Output the (x, y) coordinate of the center of the cell containing the given text.  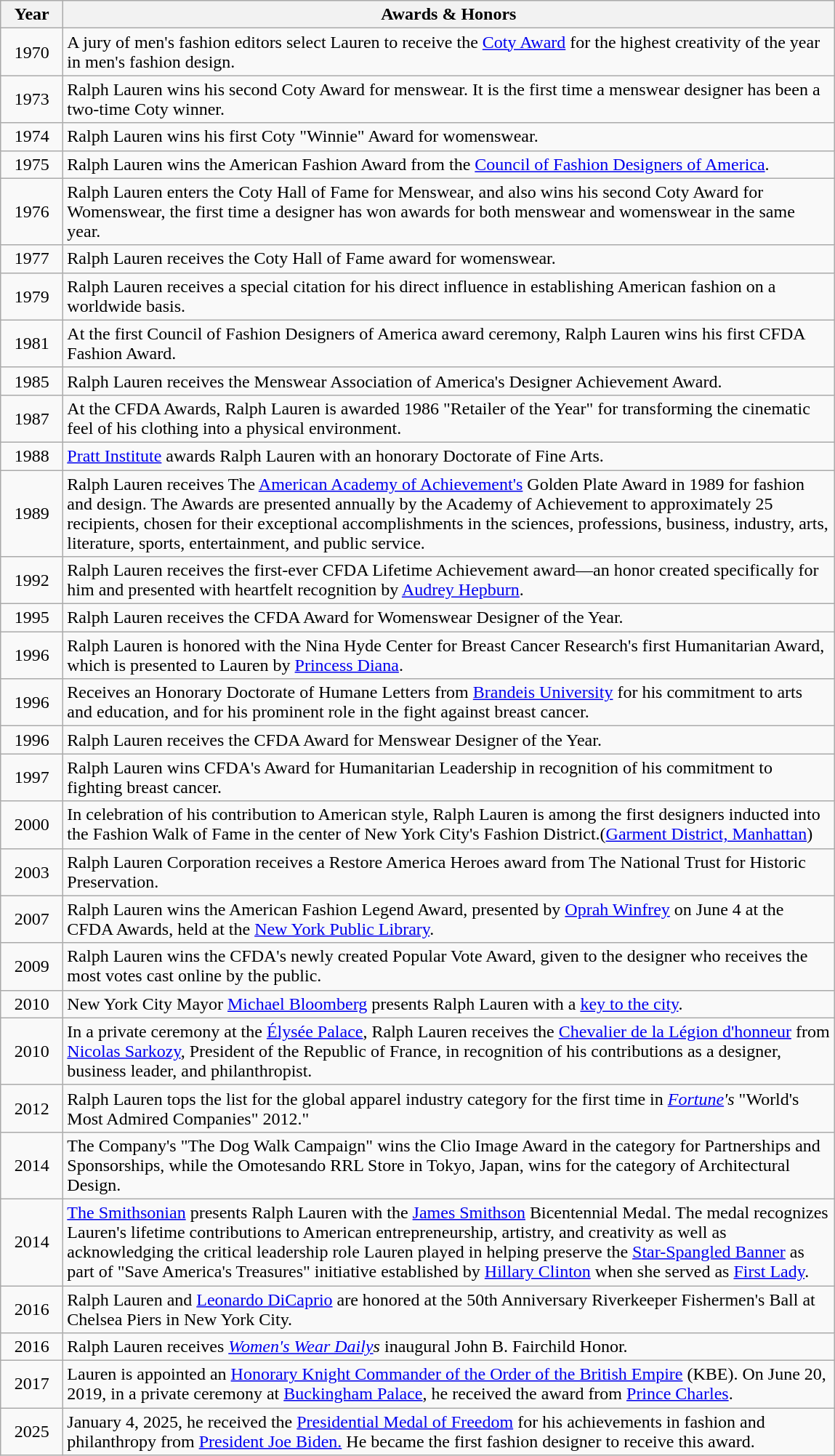
Ralph Lauren wins the American Fashion Award from the Council of Fashion Designers of America. (449, 164)
Ralph Lauren Corporation receives a Restore America Heroes award from The National Trust for Historic Preservation. (449, 872)
Ralph Lauren wins the CFDA's newly created Popular Vote Award, given to the designer who receives the most votes cast online by the public. (449, 967)
1987 (32, 419)
1970 (32, 52)
Ralph Lauren receives the CFDA Award for Womenswear Designer of the Year. (449, 618)
1976 (32, 212)
1977 (32, 259)
2012 (32, 1108)
Ralph Lauren receives the CFDA Award for Menswear Designer of the Year. (449, 740)
Ralph Lauren receives the Menswear Association of America's Designer Achievement Award. (449, 381)
Ralph Lauren and Leonardo DiCaprio are honored at the 50th Anniversary Riverkeeper Fishermen's Ball at Chelsea Piers in New York City. (449, 1308)
2007 (32, 919)
1997 (32, 778)
New York City Mayor Michael Bloomberg presents Ralph Lauren with a key to the city. (449, 1004)
2000 (32, 824)
Ralph Lauren wins CFDA's Award for Humanitarian Leadership in recognition of his commitment to fighting breast cancer. (449, 778)
1975 (32, 164)
Pratt Institute awards Ralph Lauren with an honorary Doctorate of Fine Arts. (449, 456)
2025 (32, 1432)
1979 (32, 297)
1973 (32, 99)
1992 (32, 580)
Ralph Lauren wins his second Coty Award for menswear. It is the first time a menswear designer has been a two-time Coty winner. (449, 99)
2009 (32, 967)
2017 (32, 1384)
2003 (32, 872)
Ralph Lauren tops the list for the global apparel industry category for the first time in Fortune's "World's Most Admired Companies" 2012." (449, 1108)
1989 (32, 513)
Year (32, 15)
1981 (32, 343)
At the first Council of Fashion Designers of America award ceremony, Ralph Lauren wins his first CFDA Fashion Award. (449, 343)
A jury of men's fashion editors select Lauren to receive the Coty Award for the highest creativity of the year in men's fashion design. (449, 52)
Ralph Lauren wins the American Fashion Legend Award, presented by Oprah Winfrey on June 4 at the CFDA Awards, held at the New York Public Library. (449, 919)
Ralph Lauren receives Women's Wear Dailys inaugural John B. Fairchild Honor. (449, 1347)
1974 (32, 137)
1995 (32, 618)
1985 (32, 381)
Awards & Honors (449, 15)
Ralph Lauren receives a special citation for his direct influence in establishing American fashion on a worldwide basis. (449, 297)
Ralph Lauren wins his first Coty "Winnie" Award for womenswear. (449, 137)
1988 (32, 456)
Ralph Lauren receives the Coty Hall of Fame award for womenswear. (449, 259)
